Locate the cell with the specified text and output its [X, Y] center coordinate. 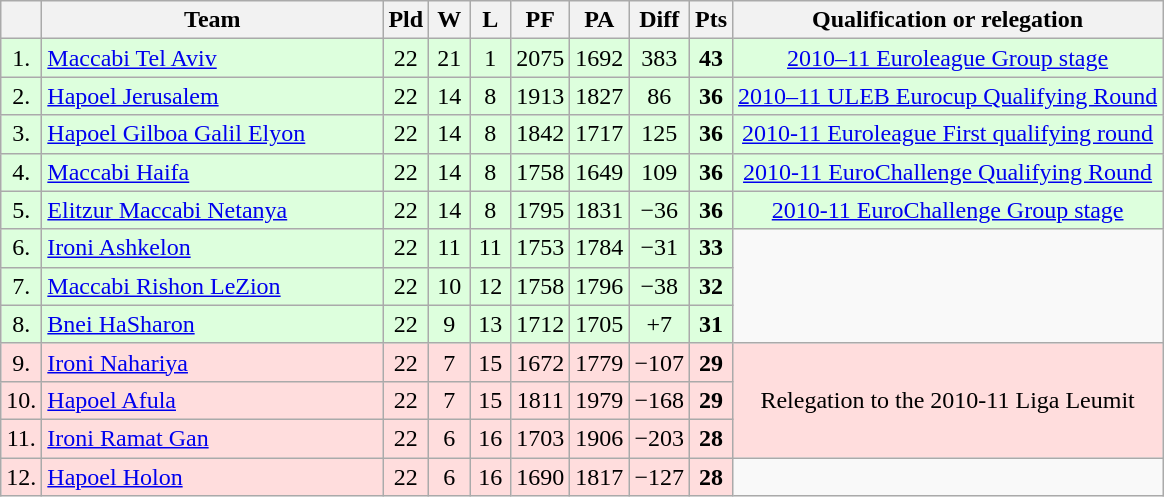
Maccabi Haifa [212, 172]
8. [22, 324]
W [450, 20]
PF [540, 20]
1831 [600, 210]
Ironi Ashkelon [212, 248]
9. [22, 362]
Hapoel Gilboa Galil Elyon [212, 134]
Hapoel Afula [212, 400]
1 [490, 58]
125 [660, 134]
Ironi Ramat Gan [212, 438]
109 [660, 172]
12 [490, 286]
1913 [540, 96]
2010–11 Euroleague Group stage [948, 58]
2. [22, 96]
1649 [600, 172]
Diff [660, 20]
1906 [600, 438]
Team [212, 20]
11. [22, 438]
1672 [540, 362]
7. [22, 286]
1703 [540, 438]
12. [22, 477]
Qualification or relegation [948, 20]
2010-11 EuroChallenge Group stage [948, 210]
1717 [600, 134]
33 [710, 248]
2010-11 EuroChallenge Qualifying Round [948, 172]
−38 [660, 286]
−31 [660, 248]
PA [600, 20]
1712 [540, 324]
Hapoel Holon [212, 477]
1796 [600, 286]
1842 [540, 134]
−36 [660, 210]
1705 [600, 324]
L [490, 20]
2075 [540, 58]
13 [490, 324]
1979 [600, 400]
1753 [540, 248]
−107 [660, 362]
Maccabi Rishon LeZion [212, 286]
5. [22, 210]
3. [22, 134]
+7 [660, 324]
1779 [600, 362]
Maccabi Tel Aviv [212, 58]
31 [710, 324]
9 [450, 324]
1784 [600, 248]
383 [660, 58]
1692 [600, 58]
6. [22, 248]
−127 [660, 477]
Relegation to the 2010-11 Liga Leumit [948, 400]
10. [22, 400]
Pts [710, 20]
Ironi Nahariya [212, 362]
1. [22, 58]
86 [660, 96]
1795 [540, 210]
2010–11 ULEB Eurocup Qualifying Round [948, 96]
43 [710, 58]
1811 [540, 400]
Bnei HaSharon [212, 324]
Elitzur Maccabi Netanya [212, 210]
2010-11 Euroleague First qualifying round [948, 134]
Pld [406, 20]
21 [450, 58]
10 [450, 286]
−203 [660, 438]
4. [22, 172]
1827 [600, 96]
1817 [600, 477]
−168 [660, 400]
Hapoel Jerusalem [212, 96]
32 [710, 286]
1690 [540, 477]
